Provide the (X, Y) coordinate of the cell's center where the given text is located.  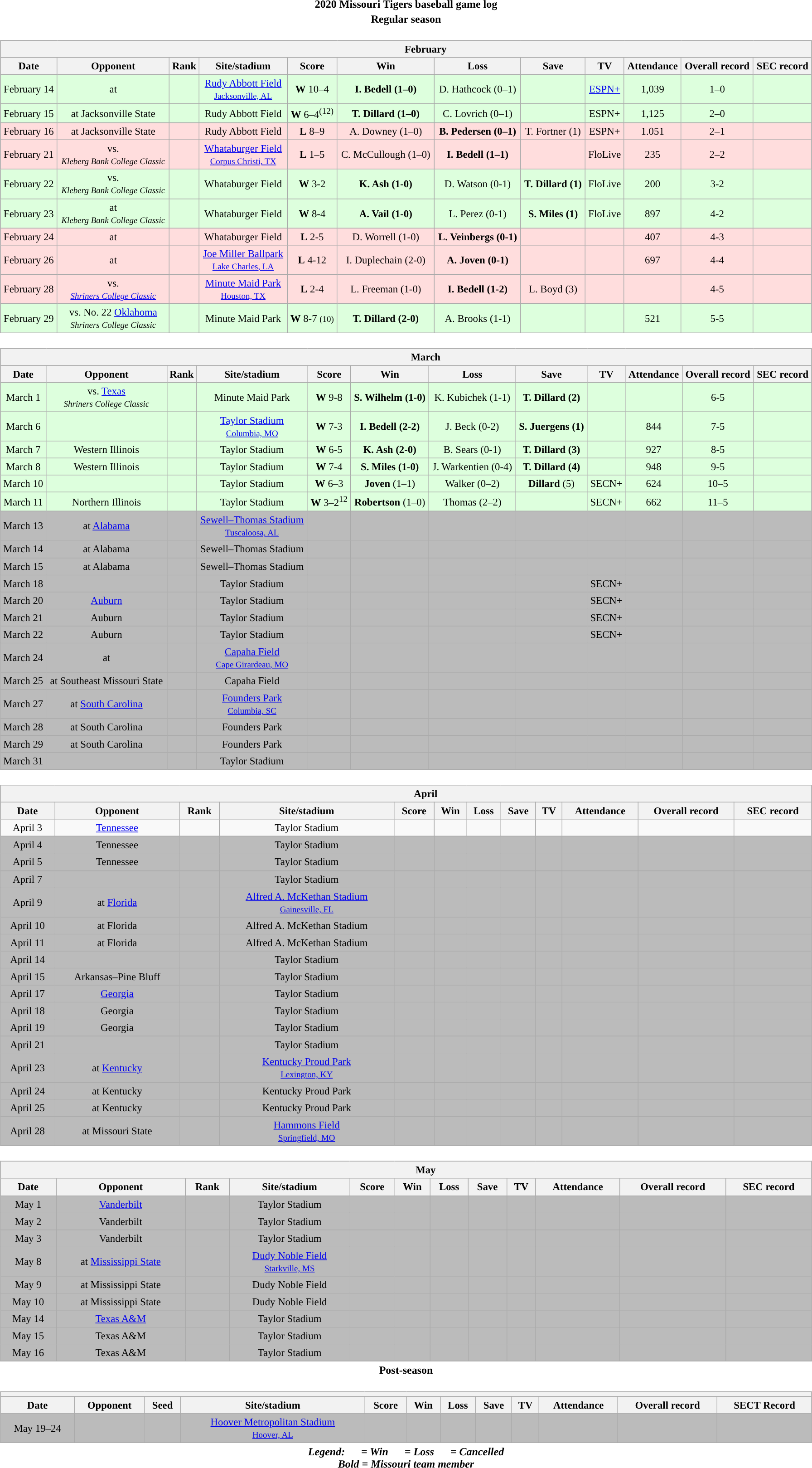
February 15 (29, 113)
10–5 (718, 484)
W 9-8 (329, 397)
1,125 (652, 113)
L 8–9 (312, 131)
D. Watson (0-1) (478, 184)
W 7-3 (329, 426)
Joe Miller BallparkLake Charles, LA (243, 259)
at Kleberg Bank College Classic (113, 213)
May 19–24 (38, 1428)
Seed (163, 1405)
A. Brooks (1-1) (478, 318)
T. Dillard (2-0) (386, 318)
235 (652, 155)
Alfred A. McKethan StadiumGainesville, FL (306, 902)
4-5 (717, 289)
9-5 (718, 467)
April 18 (28, 1011)
May 2 (28, 1221)
April 5 (28, 862)
1,039 (652, 89)
D. Hathcock (0–1) (478, 89)
T. Dillard (1) (553, 184)
7-5 (718, 426)
4-2 (717, 213)
S. Wilhelm (1-0) (390, 397)
T. Dillard (2) (551, 397)
948 (653, 467)
Capaha FieldCape Girardeau, MO (252, 657)
April 24 (28, 1091)
T. Dillard (4) (551, 467)
W 8-7 (10) (312, 318)
Robertson (1–0) (390, 502)
3-2 (717, 184)
March 6 (24, 426)
March 28 (24, 727)
at Missouri State (117, 1132)
April 10 (28, 925)
May 10 (28, 1302)
March 1 (24, 397)
11–5 (718, 502)
J. Warkentien (0-4) (472, 467)
March 11 (24, 502)
April 15 (28, 977)
vs. No. 22 OklahomaShriners College Classic (113, 318)
February 24 (29, 237)
W 6–3 (329, 484)
L. Boyd (3) (553, 289)
May 8 (28, 1261)
May (406, 1170)
I. Bedell (1–0) (386, 89)
March 25 (24, 681)
February 22 (29, 184)
1–0 (717, 89)
A. Joven (0-1) (478, 259)
W 8-4 (312, 213)
K. Ash (1-0) (386, 184)
May 1 (28, 1204)
April 11 (28, 943)
SECT Record (765, 1405)
April 3 (28, 828)
March 22 (24, 634)
927 (653, 450)
697 (652, 259)
W 7-4 (329, 467)
L 4-12 (312, 259)
March 7 (24, 450)
February 14 (29, 89)
T. Dillard (3) (551, 450)
K. Ash (2-0) (390, 450)
March 18 (24, 583)
2–2 (717, 155)
Taylor StadiumColumbia, MO (252, 426)
2–1 (717, 131)
May 16 (28, 1353)
April 21 (28, 1045)
March 29 (24, 744)
February 28 (29, 289)
Capaha Field (252, 681)
S. Juergens (1) (551, 426)
C. McCullough (1–0) (386, 155)
L. Veinbergs (0-1) (478, 237)
March 8 (24, 467)
Dillard (5) (551, 484)
April 17 (28, 994)
B. Pedersen (0–1) (478, 131)
I. Bedell (1–1) (478, 155)
Arkansas–Pine Bluff (117, 977)
W 6-5 (329, 450)
4-3 (717, 237)
February 16 (29, 131)
vs. Shriners College Classic (113, 289)
March 20 (24, 600)
Northern Illinois (106, 502)
A. Vail (1-0) (386, 213)
April 7 (28, 879)
at Southeast Missouri State (106, 681)
I. Bedell (1-2) (478, 289)
B. Sears (0-1) (472, 450)
March 31 (24, 761)
February 26 (29, 259)
662 (653, 502)
S. Miles (1-0) (390, 467)
March (406, 357)
C. Lovrich (0–1) (478, 113)
K. Kubichek (1-1) (472, 397)
April 4 (28, 845)
T. Dillard (1–0) (386, 113)
May 14 (28, 1319)
April (406, 794)
Rudy Abbott FieldJacksonville, AL (243, 89)
897 (652, 213)
L 2-5 (312, 237)
521 (652, 318)
Walker (0–2) (472, 484)
April 9 (28, 902)
W 3–212 (329, 502)
Kentucky Proud ParkLexington, KY (306, 1068)
March 15 (24, 566)
624 (653, 484)
W 3-2 (312, 184)
May 9 (28, 1284)
February 23 (29, 213)
Joven (1–1) (390, 484)
February 21 (29, 155)
4-4 (717, 259)
I. Bedell (2-2) (390, 426)
L. Freeman (1-0) (386, 289)
Dudy Noble FieldStarkville, MS (290, 1261)
J. Beck (0-2) (472, 426)
8-5 (718, 450)
March 21 (24, 617)
407 (652, 237)
February 29 (29, 318)
Thomas (2–2) (472, 502)
Hammons FieldSpringfield, MO (306, 1132)
I. Duplechain (2-0) (386, 259)
March 24 (24, 657)
D. Worrell (1-0) (386, 237)
May 15 (28, 1336)
5-5 (717, 318)
200 (652, 184)
2–0 (717, 113)
1.051 (652, 131)
L. Perez (0-1) (478, 213)
Founders ParkColumbia, SC (252, 704)
April 23 (28, 1068)
T. Fortner (1) (553, 131)
844 (653, 426)
A. Downey (1–0) (386, 131)
W 6–4(12) (312, 113)
March 13 (24, 526)
February (406, 49)
April 14 (28, 959)
vs. TexasShriners College Classic (106, 397)
Sewell–Thomas StadiumTuscaloosa, AL (252, 526)
6-5 (718, 397)
March 27 (24, 704)
S. Miles (1) (553, 213)
May 3 (28, 1238)
Minute Maid ParkHouston, TX (243, 289)
L 1–5 (312, 155)
April 28 (28, 1132)
April 25 (28, 1108)
L 2-4 (312, 289)
Whataburger FieldCorpus Christi, TX (243, 155)
April 19 (28, 1028)
W 10–4 (312, 89)
March 10 (24, 484)
Hoover Metropolitan StadiumHoover, AL (273, 1428)
March 14 (24, 549)
